Output the [X, Y] coordinate of the center of the cell containing the given text.  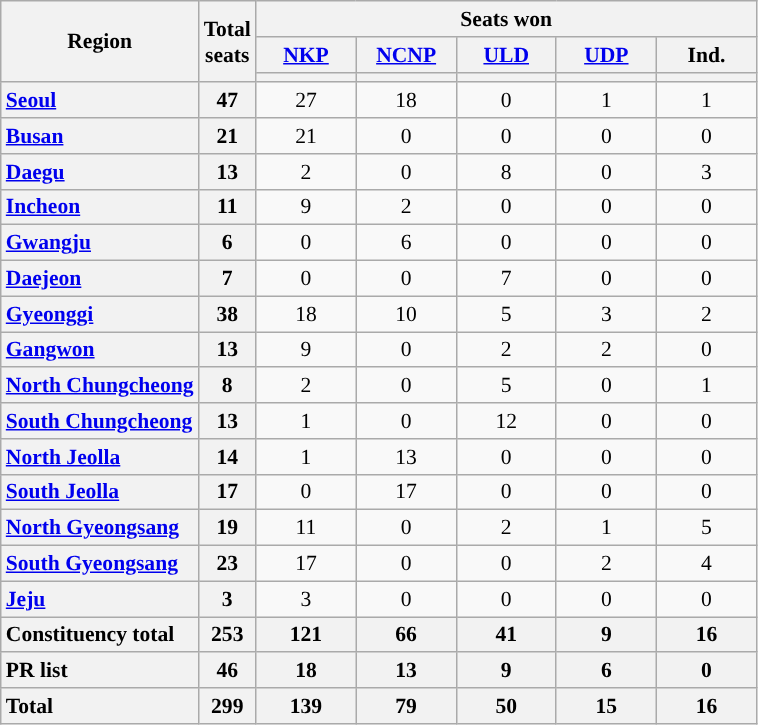
79 [406, 706]
Constituency total [100, 635]
14 [228, 457]
121 [306, 635]
PR list [100, 671]
North Gyeongsang [100, 528]
46 [228, 671]
Ind. [706, 55]
15 [606, 706]
41 [506, 635]
Busan [100, 136]
North Jeolla [100, 457]
Incheon [100, 207]
ULD [506, 55]
Gyeonggi [100, 314]
Seoul [100, 101]
23 [228, 564]
Jeju [100, 599]
North Chungcheong [100, 386]
Gwangju [100, 243]
299 [228, 706]
NKP [306, 55]
South Jeolla [100, 492]
Gangwon [100, 350]
66 [406, 635]
UDP [606, 55]
4 [706, 564]
Totalseats [228, 42]
South Gyeongsang [100, 564]
NCNP [406, 55]
Seats won [506, 19]
Daegu [100, 172]
Daejeon [100, 279]
253 [228, 635]
10 [406, 314]
12 [506, 421]
Total [100, 706]
47 [228, 101]
19 [228, 528]
139 [306, 706]
50 [506, 706]
38 [228, 314]
27 [306, 101]
South Chungcheong [100, 421]
Region [100, 42]
